Provide the (x, y) coordinate of the cell's center where the given text is located.  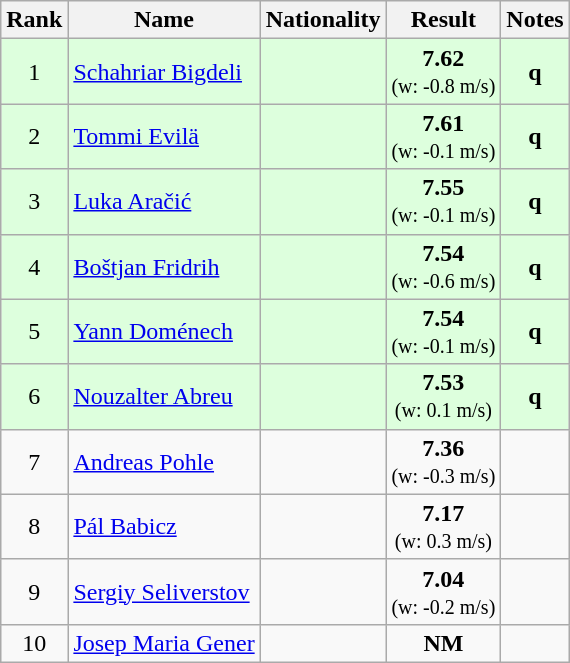
Nationality (323, 20)
Andreas Pohle (164, 462)
Sergiy Seliverstov (164, 592)
Rank (34, 20)
4 (34, 266)
Name (164, 20)
7.61(w: -0.1 m/s) (444, 136)
5 (34, 332)
2 (34, 136)
7.17(w: 0.3 m/s) (444, 526)
1 (34, 72)
7.62(w: -0.8 m/s) (444, 72)
Notes (535, 20)
7.54(w: -0.6 m/s) (444, 266)
Schahriar Bigdeli (164, 72)
Pál Babicz (164, 526)
Josep Maria Gener (164, 643)
7.54(w: -0.1 m/s) (444, 332)
Tommi Evilä (164, 136)
3 (34, 202)
Luka Aračić (164, 202)
Result (444, 20)
7.53(w: 0.1 m/s) (444, 396)
8 (34, 526)
NM (444, 643)
7.55(w: -0.1 m/s) (444, 202)
7 (34, 462)
Boštjan Fridrih (164, 266)
7.36(w: -0.3 m/s) (444, 462)
Yann Doménech (164, 332)
Nouzalter Abreu (164, 396)
7.04(w: -0.2 m/s) (444, 592)
9 (34, 592)
10 (34, 643)
6 (34, 396)
